Scan for the cell matching the given text and deliver its (X, Y) coordinate at center. 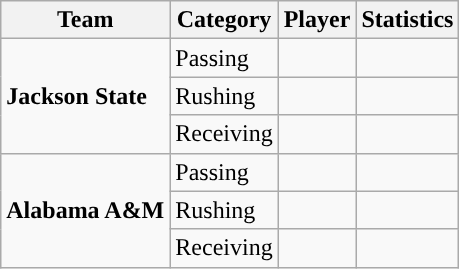
Statistics (408, 20)
Category (224, 20)
Alabama A&M (86, 210)
Player (317, 20)
Jackson State (86, 96)
Team (86, 20)
